Capture the cell that displays the provided text and extract its (X, Y) central coordinate. 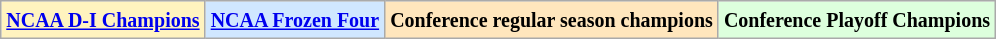
NCAA D-I Champions (103, 20)
NCAA Frozen Four (295, 20)
Conference Playoff Champions (856, 20)
Conference regular season champions (552, 20)
